Determine the [X, Y] coordinate at the center of the cell enclosing the given text.  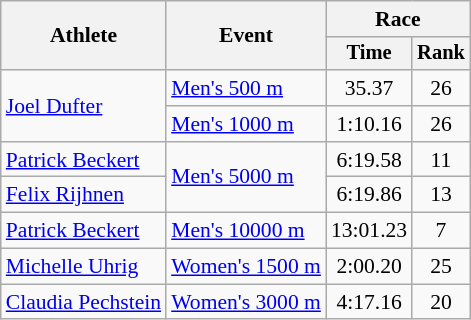
Men's 10000 m [246, 231]
Time [369, 54]
Claudia Pechstein [84, 302]
6:19.86 [369, 195]
Men's 500 m [246, 88]
13:01.23 [369, 231]
25 [441, 267]
20 [441, 302]
Men's 5000 m [246, 178]
Women's 1500 m [246, 267]
Men's 1000 m [246, 124]
35.37 [369, 88]
Joel Dufter [84, 106]
Rank [441, 54]
2:00.20 [369, 267]
1:10.16 [369, 124]
Michelle Uhrig [84, 267]
6:19.58 [369, 160]
13 [441, 195]
7 [441, 231]
Athlete [84, 36]
Event [246, 36]
Felix Rijhnen [84, 195]
4:17.16 [369, 302]
Women's 3000 m [246, 302]
11 [441, 160]
Race [398, 19]
